From the cell containing the given text, extract its center point as (x, y) coordinate. 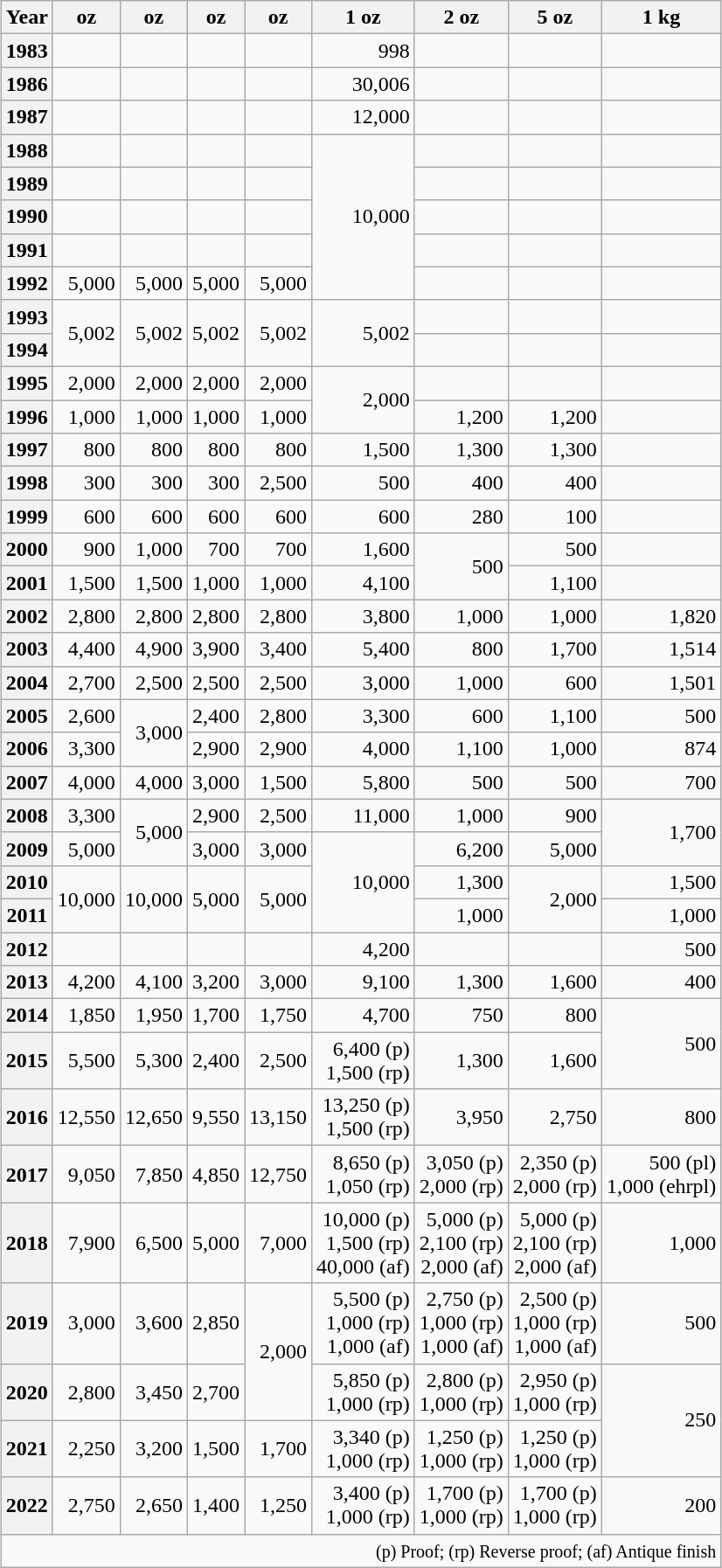
1,820 (661, 616)
2,250 (86, 1449)
2012 (26, 948)
250 (661, 1420)
2013 (26, 982)
3,050 (p)2,000 (rp) (462, 1175)
2,350 (p)2,000 (rp) (554, 1175)
6,400 (p)1,500 (rp) (364, 1061)
2016 (26, 1117)
5,800 (364, 782)
3,340 (p)1,000 (rp) (364, 1449)
998 (364, 51)
1998 (26, 483)
1996 (26, 417)
1,501 (661, 683)
5,500 (86, 1061)
2007 (26, 782)
2018 (26, 1243)
3,950 (462, 1117)
2,850 (215, 1323)
1986 (26, 84)
13,150 (278, 1117)
5 oz (554, 17)
2,750 (p)1,000 (rp)1,000 (af) (462, 1323)
12,550 (86, 1117)
100 (554, 517)
1 oz (364, 17)
750 (462, 1016)
3,900 (215, 649)
2006 (26, 749)
2005 (26, 716)
30,006 (364, 84)
2002 (26, 616)
3,400 (278, 649)
12,650 (154, 1117)
2020 (26, 1391)
4,900 (154, 649)
2004 (26, 683)
8,650 (p)1,050 (rp) (364, 1175)
2008 (26, 815)
1995 (26, 383)
1,400 (215, 1505)
1,514 (661, 649)
7,000 (278, 1243)
1983 (26, 51)
4,700 (364, 1016)
12,000 (364, 117)
1990 (26, 217)
5,500 (p)1,000 (rp)1,000 (af) (364, 1323)
11,000 (364, 815)
1987 (26, 117)
9,050 (86, 1175)
1993 (26, 316)
(p) Proof; (rp) Reverse proof; (af) Antique finish (360, 1551)
7,850 (154, 1175)
5,850 (p)1,000 (rp) (364, 1391)
1997 (26, 450)
1994 (26, 350)
1,750 (278, 1016)
280 (462, 517)
5,300 (154, 1061)
874 (661, 749)
1999 (26, 517)
2,650 (154, 1505)
2021 (26, 1449)
1991 (26, 250)
2,600 (86, 716)
200 (661, 1505)
9,100 (364, 982)
2009 (26, 849)
1,250 (278, 1505)
2014 (26, 1016)
4,400 (86, 649)
1992 (26, 283)
7,900 (86, 1243)
Year (26, 17)
2 oz (462, 17)
5,400 (364, 649)
1989 (26, 184)
4,850 (215, 1175)
3,450 (154, 1391)
1 kg (661, 17)
2003 (26, 649)
1988 (26, 150)
2,500 (p)1,000 (rp)1,000 (af) (554, 1323)
6,500 (154, 1243)
2015 (26, 1061)
2017 (26, 1175)
1,950 (154, 1016)
13,250 (p)1,500 (rp) (364, 1117)
2,950 (p)1,000 (rp) (554, 1391)
2019 (26, 1323)
6,200 (462, 849)
2000 (26, 550)
2,800 (p)1,000 (rp) (462, 1391)
2001 (26, 583)
2011 (26, 915)
10,000 (p)1,500 (rp)40,000 (af) (364, 1243)
2010 (26, 882)
1,850 (86, 1016)
12,750 (278, 1175)
3,800 (364, 616)
3,400 (p)1,000 (rp) (364, 1505)
2022 (26, 1505)
9,550 (215, 1117)
3,600 (154, 1323)
500 (pl)1,000 (ehrpl) (661, 1175)
